Search for the cell housing the specified text and yield its [X, Y] center coordinate. 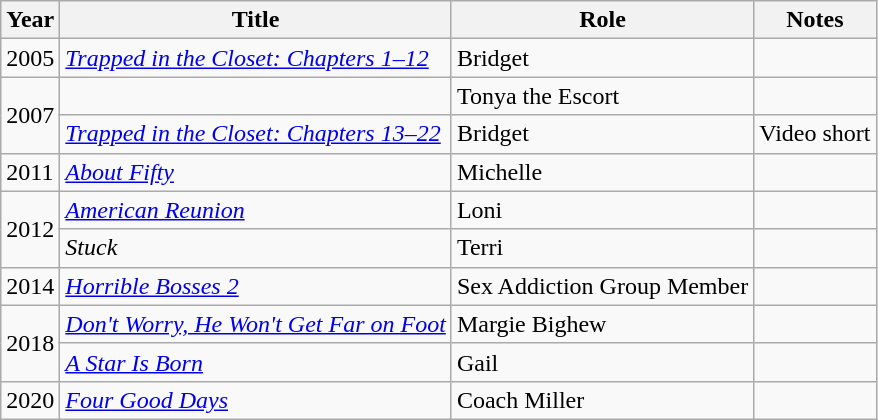
2005 [30, 58]
Four Good Days [256, 400]
Coach Miller [602, 400]
Year [30, 20]
2020 [30, 400]
Don't Worry, He Won't Get Far on Foot [256, 324]
2018 [30, 343]
Terri [602, 248]
Tonya the Escort [602, 96]
Michelle [602, 172]
2012 [30, 229]
Stuck [256, 248]
Loni [602, 210]
About Fifty [256, 172]
Trapped in the Closet: Chapters 13–22 [256, 134]
Trapped in the Closet: Chapters 1–12 [256, 58]
A Star Is Born [256, 362]
American Reunion [256, 210]
Title [256, 20]
2007 [30, 115]
Horrible Bosses 2 [256, 286]
2014 [30, 286]
Gail [602, 362]
Sex Addiction Group Member [602, 286]
Video short [815, 134]
Role [602, 20]
Margie Bighew [602, 324]
2011 [30, 172]
Notes [815, 20]
